Determine the [X, Y] coordinate at the center of the cell enclosing the given text.  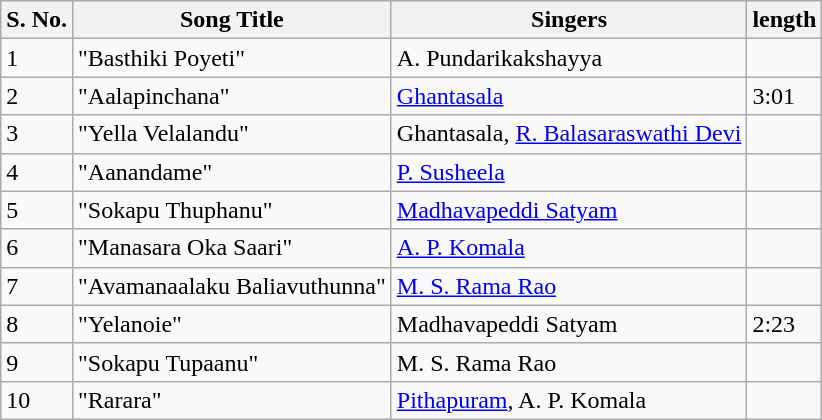
"Basthiki Poyeti" [232, 58]
Singers [569, 20]
3 [37, 134]
1 [37, 58]
Pithapuram, A. P. Komala [569, 400]
5 [37, 210]
2 [37, 96]
Ghantasala, R. Balasaraswathi Devi [569, 134]
10 [37, 400]
"Sokapu Tupaanu" [232, 362]
"Aanandame" [232, 172]
"Manasara Oka Saari" [232, 248]
4 [37, 172]
"Rarara" [232, 400]
P. Susheela [569, 172]
8 [37, 324]
A. P. Komala [569, 248]
9 [37, 362]
"Yella Velalandu" [232, 134]
A. Pundarikakshayya [569, 58]
3:01 [784, 96]
length [784, 20]
Song Title [232, 20]
2:23 [784, 324]
7 [37, 286]
S. No. [37, 20]
"Sokapu Thuphanu" [232, 210]
"Aalapinchana" [232, 96]
"Avamanaalaku Baliavuthunna" [232, 286]
6 [37, 248]
"Yelanoie" [232, 324]
Ghantasala [569, 96]
